Scan for the cell matching the given text and deliver its [x, y] coordinate at center. 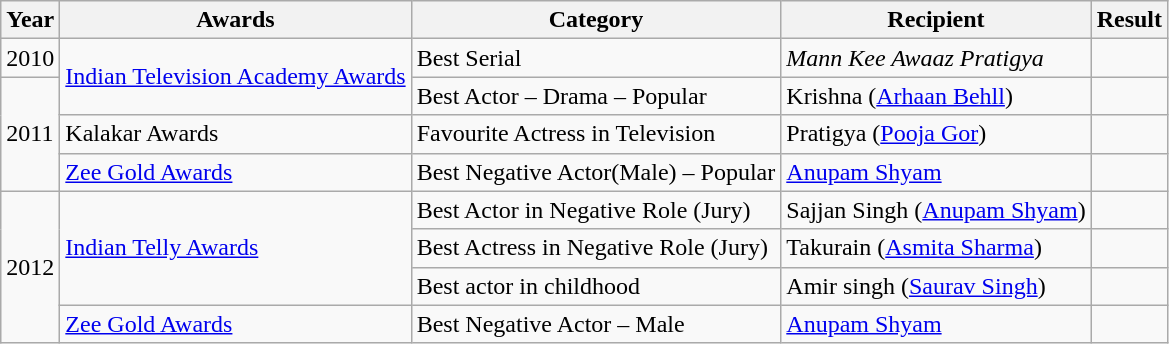
Indian Telly Awards [236, 248]
2012 [30, 267]
Best Negative Actor – Male [596, 324]
Takurain (Asmita Sharma) [936, 248]
Favourite Actress in Television [596, 134]
Mann Kee Awaaz Pratigya [936, 58]
Indian Television Academy Awards [236, 77]
Krishna (Arhaan Behll) [936, 96]
Amir singh (Saurav Singh) [936, 286]
Best actor in childhood [596, 286]
Best Serial [596, 58]
Sajjan Singh (Anupam Shyam) [936, 210]
Pratigya (Pooja Gor) [936, 134]
Best Actor in Negative Role (Jury) [596, 210]
Year [30, 20]
Awards [236, 20]
2010 [30, 58]
Best Negative Actor(Male) – Popular [596, 172]
Best Actor – Drama – Popular [596, 96]
Result [1129, 20]
Category [596, 20]
Best Actress in Negative Role (Jury) [596, 248]
2011 [30, 134]
Kalakar Awards [236, 134]
Recipient [936, 20]
